Locate the cell with the specified text and output its [X, Y] center coordinate. 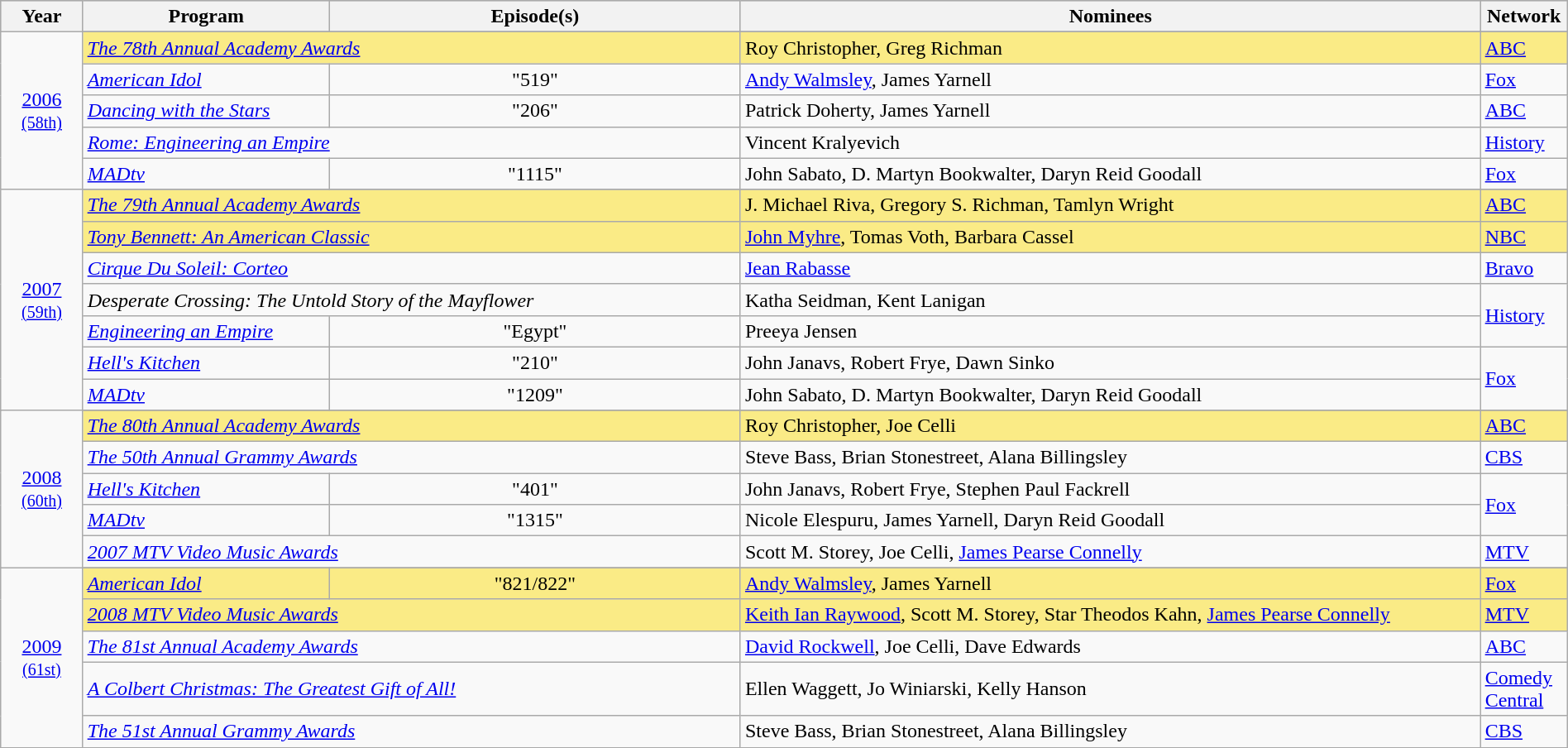
Nicole Elespuru, James Yarnell, Daryn Reid Goodall [1110, 520]
Nominees [1110, 17]
Bravo [1523, 268]
Jean Rabasse [1110, 268]
Preeya Jensen [1110, 331]
The 80th Annual Academy Awards [412, 426]
Program [206, 17]
The 51st Annual Grammy Awards [412, 731]
Vincent Kralyevich [1110, 142]
Cirque Du Soleil: Corteo [412, 268]
Episode(s) [534, 17]
2006(58th) [41, 111]
"1209" [534, 395]
"210" [534, 362]
"1315" [534, 520]
2008 MTV Video Music Awards [412, 615]
J. Michael Riva, Gregory S. Richman, Tamlyn Wright [1110, 205]
Keith Ian Raywood, Scott M. Storey, Star Theodos Kahn, James Pearse Connelly [1110, 615]
"1115" [534, 174]
Ellen Waggett, Jo Winiarski, Kelly Hanson [1110, 688]
Desperate Crossing: The Untold Story of the Mayflower [412, 300]
"519" [534, 79]
Year [41, 17]
Dancing with the Stars [206, 111]
Roy Christopher, Joe Celli [1110, 426]
The 78th Annual Academy Awards [412, 48]
"401" [534, 489]
2008(60th) [41, 489]
John Janavs, Robert Frye, Dawn Sinko [1110, 362]
Katha Seidman, Kent Lanigan [1110, 300]
David Rockwell, Joe Celli, Dave Edwards [1110, 646]
A Colbert Christmas: The Greatest Gift of All! [412, 688]
Patrick Doherty, James Yarnell [1110, 111]
The 50th Annual Grammy Awards [412, 458]
Roy Christopher, Greg Richman [1110, 48]
Tony Bennett: An American Classic [412, 237]
"821/822" [534, 583]
Rome: Engineering an Empire [412, 142]
"Egypt" [534, 331]
2009(61st) [41, 657]
"206" [534, 111]
Network [1523, 17]
The 81st Annual Academy Awards [412, 646]
Scott M. Storey, Joe Celli, James Pearse Connelly [1110, 552]
John Janavs, Robert Frye, Stephen Paul Fackrell [1110, 489]
John Myhre, Tomas Voth, Barbara Cassel [1110, 237]
The 79th Annual Academy Awards [412, 205]
Comedy Central [1523, 688]
2007(59th) [41, 300]
Engineering an Empire [206, 331]
2007 MTV Video Music Awards [412, 552]
NBC [1523, 237]
